Capture the cell that displays the provided text and extract its [X, Y] central coordinate. 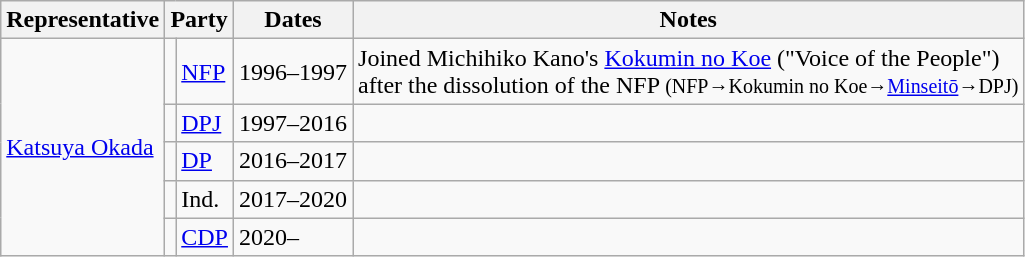
Joined Michihiko Kano's Kokumin no Koe ("Voice of the People") after the dissolution of the NFP (NFP→Kokumin no Koe→Minseitō→DPJ) [688, 72]
Notes [688, 20]
1997–2016 [292, 123]
Ind. [205, 199]
Representative [83, 20]
2016–2017 [292, 161]
1996–1997 [292, 72]
Party [200, 20]
NFP [205, 72]
CDP [205, 237]
DPJ [205, 123]
2020– [292, 237]
DP [205, 161]
Dates [292, 20]
2017–2020 [292, 199]
Katsuya Okada [83, 148]
